Output the [x, y] coordinate of the center of the cell containing the given text.  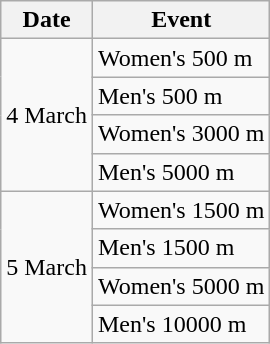
Women's 1500 m [180, 210]
Men's 10000 m [180, 324]
Men's 500 m [180, 96]
Women's 5000 m [180, 286]
5 March [47, 267]
Men's 1500 m [180, 248]
Women's 3000 m [180, 134]
4 March [47, 115]
Men's 5000 m [180, 172]
Event [180, 20]
Date [47, 20]
Women's 500 m [180, 58]
